Provide the (x, y) coordinate of the cell's center where the given text is located.  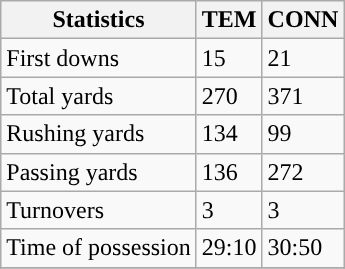
Time of possession (99, 248)
270 (229, 96)
134 (229, 134)
272 (303, 172)
30:50 (303, 248)
Passing yards (99, 172)
First downs (99, 58)
CONN (303, 20)
Turnovers (99, 210)
136 (229, 172)
99 (303, 134)
29:10 (229, 248)
371 (303, 96)
TEM (229, 20)
15 (229, 58)
21 (303, 58)
Total yards (99, 96)
Statistics (99, 20)
Rushing yards (99, 134)
